Determine the [x, y] coordinate at the center of the cell enclosing the given text.  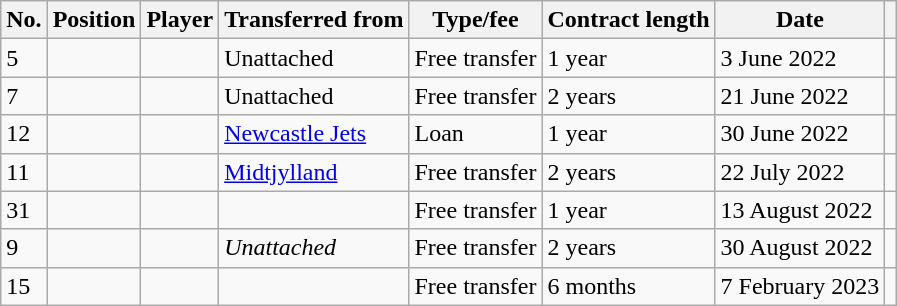
13 August 2022 [800, 210]
Type/fee [476, 20]
11 [24, 172]
6 months [628, 286]
21 June 2022 [800, 96]
7 [24, 96]
31 [24, 210]
3 June 2022 [800, 58]
No. [24, 20]
Newcastle Jets [314, 134]
30 June 2022 [800, 134]
7 February 2023 [800, 286]
Loan [476, 134]
30 August 2022 [800, 248]
5 [24, 58]
Transferred from [314, 20]
Position [94, 20]
Midtjylland [314, 172]
15 [24, 286]
22 July 2022 [800, 172]
Contract length [628, 20]
9 [24, 248]
12 [24, 134]
Player [180, 20]
Date [800, 20]
